From the cell containing the given text, extract its center point as [x, y] coordinate. 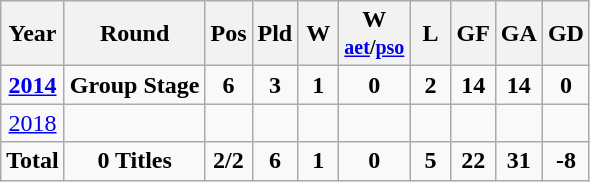
Waet/pso [374, 34]
2018 [33, 123]
GD [566, 34]
GA [518, 34]
2/2 [228, 161]
0 Titles [134, 161]
L [430, 34]
Round [134, 34]
2014 [33, 85]
31 [518, 161]
Pos [228, 34]
Pld [275, 34]
Total [33, 161]
5 [430, 161]
-8 [566, 161]
W [318, 34]
22 [473, 161]
Group Stage [134, 85]
GF [473, 34]
Year [33, 34]
2 [430, 85]
3 [275, 85]
